Output the (x, y) coordinate of the center of the cell containing the given text.  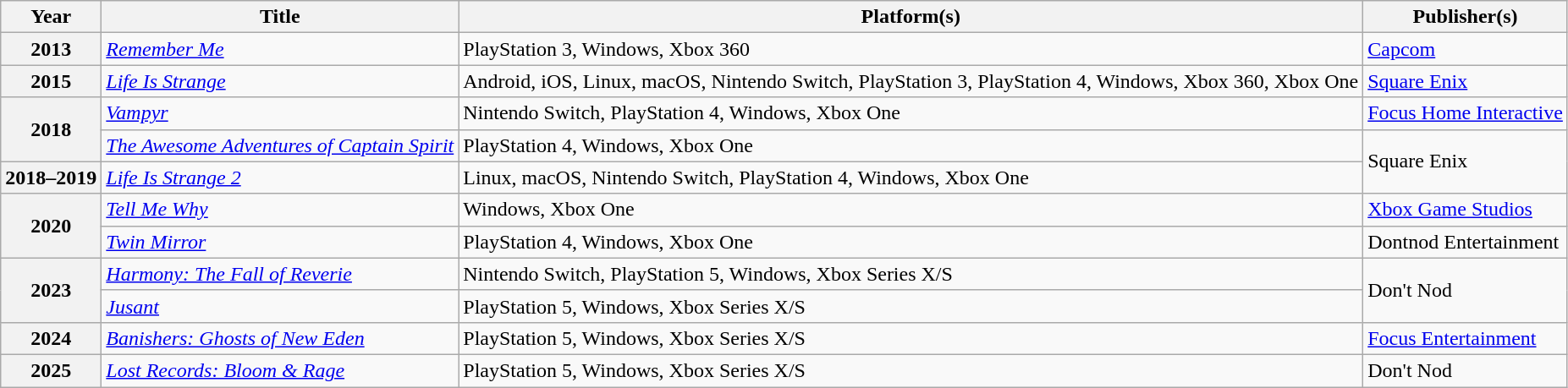
Linux, macOS, Nintendo Switch, PlayStation 4, Windows, Xbox One (911, 178)
Banishers: Ghosts of New Eden (280, 338)
Dontnod Entertainment (1466, 242)
Remember Me (280, 49)
The Awesome Adventures of Captain Spirit (280, 145)
Lost Records: Bloom & Rage (280, 370)
Xbox Game Studios (1466, 210)
2024 (51, 338)
Harmony: The Fall of Reverie (280, 274)
Nintendo Switch, PlayStation 5, Windows, Xbox Series X/S (911, 274)
2018–2019 (51, 178)
Android, iOS, Linux, macOS, Nintendo Switch, PlayStation 3, PlayStation 4, Windows, Xbox 360, Xbox One (911, 81)
Windows, Xbox One (911, 210)
Platform(s) (911, 17)
Vampyr (280, 113)
Life Is Strange (280, 81)
Twin Mirror (280, 242)
Focus Entertainment (1466, 338)
2018 (51, 129)
Year (51, 17)
Title (280, 17)
Life Is Strange 2 (280, 178)
Jusant (280, 306)
Tell Me Why (280, 210)
2023 (51, 290)
2020 (51, 226)
Publisher(s) (1466, 17)
2025 (51, 370)
Focus Home Interactive (1466, 113)
2013 (51, 49)
2015 (51, 81)
PlayStation 3, Windows, Xbox 360 (911, 49)
Nintendo Switch, PlayStation 4, Windows, Xbox One (911, 113)
Capcom (1466, 49)
